Output the [x, y] coordinate of the center of the cell containing the given text.  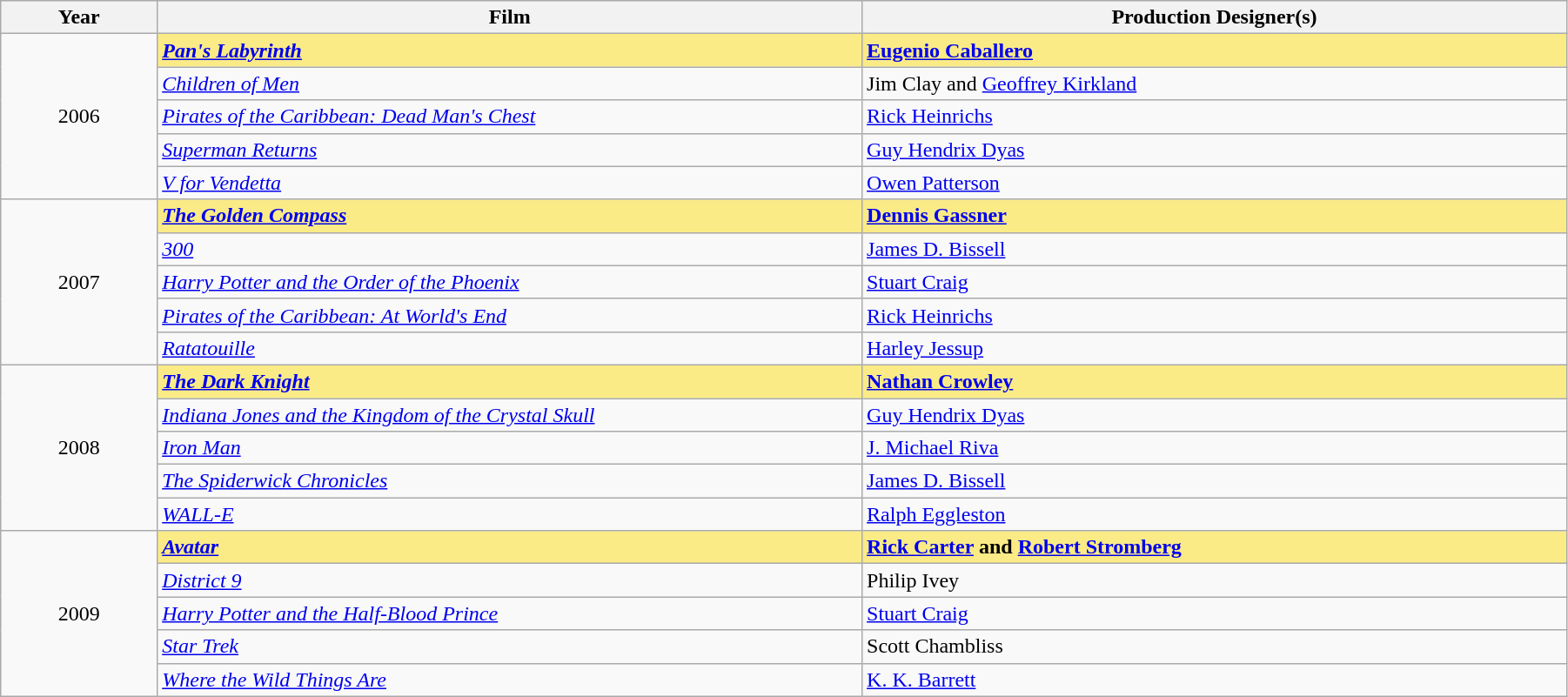
2007 [79, 282]
Production Designer(s) [1215, 17]
Avatar [510, 547]
Where the Wild Things Are [510, 680]
Scott Chambliss [1215, 647]
Indiana Jones and the Kingdom of the Crystal Skull [510, 415]
Ralph Eggleston [1215, 514]
Owen Patterson [1215, 183]
Rick Carter and Robert Stromberg [1215, 547]
Eugenio Caballero [1215, 50]
WALL-E [510, 514]
300 [510, 249]
District 9 [510, 580]
Iron Man [510, 448]
Harry Potter and the Order of the Phoenix [510, 282]
J. Michael Riva [1215, 448]
Ratatouille [510, 348]
Film [510, 17]
Dennis Gassner [1215, 216]
Harley Jessup [1215, 348]
Year [79, 17]
Superman Returns [510, 150]
2009 [79, 613]
V for Vendetta [510, 183]
Children of Men [510, 84]
Pirates of the Caribbean: Dead Man's Chest [510, 117]
Nathan Crowley [1215, 381]
2008 [79, 447]
Philip Ivey [1215, 580]
Harry Potter and the Half-Blood Prince [510, 613]
2006 [79, 117]
Jim Clay and Geoffrey Kirkland [1215, 84]
The Spiderwick Chronicles [510, 481]
The Golden Compass [510, 216]
Pan's Labyrinth [510, 50]
Star Trek [510, 647]
The Dark Knight [510, 381]
Pirates of the Caribbean: At World's End [510, 315]
K. K. Barrett [1215, 680]
